Capture the cell that displays the provided text and extract its [X, Y] central coordinate. 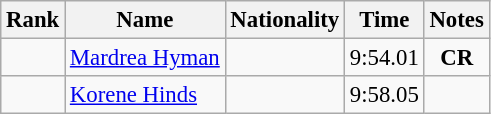
9:54.01 [385, 58]
Name [146, 20]
Korene Hinds [146, 95]
Nationality [284, 20]
CR [456, 58]
Rank [33, 20]
Mardrea Hyman [146, 58]
Notes [456, 20]
Time [385, 20]
9:58.05 [385, 95]
